Detect which cell encompasses the target text, then output its (X, Y) center coordinate. 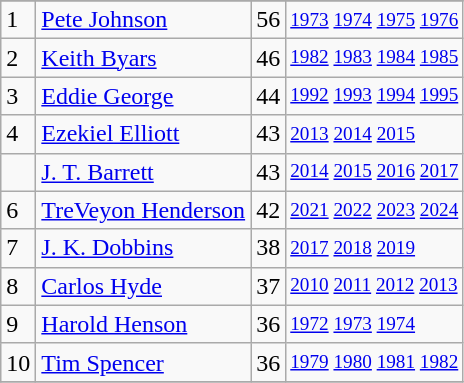
6 (18, 210)
Pete Johnson (144, 20)
38 (268, 248)
1979 1980 1981 1982 (374, 362)
2017 2018 2019 (374, 248)
46 (268, 58)
Tim Spencer (144, 362)
9 (18, 324)
1992 1993 1994 1995 (374, 96)
37 (268, 286)
2013 2014 2015 (374, 134)
56 (268, 20)
7 (18, 248)
3 (18, 96)
2014 2015 2016 2017 (374, 172)
10 (18, 362)
Eddie George (144, 96)
1 (18, 20)
Keith Byars (144, 58)
2010 2011 2012 2013 (374, 286)
4 (18, 134)
Ezekiel Elliott (144, 134)
1982 1983 1984 1985 (374, 58)
42 (268, 210)
J. T. Barrett (144, 172)
J. K. Dobbins (144, 248)
8 (18, 286)
1972 1973 1974 (374, 324)
2 (18, 58)
2021 2022 2023 2024 (374, 210)
TreVeyon Henderson (144, 210)
Carlos Hyde (144, 286)
Harold Henson (144, 324)
1973 1974 1975 1976 (374, 20)
44 (268, 96)
